Provide the [x, y] coordinate of the cell's center where the given text is located.  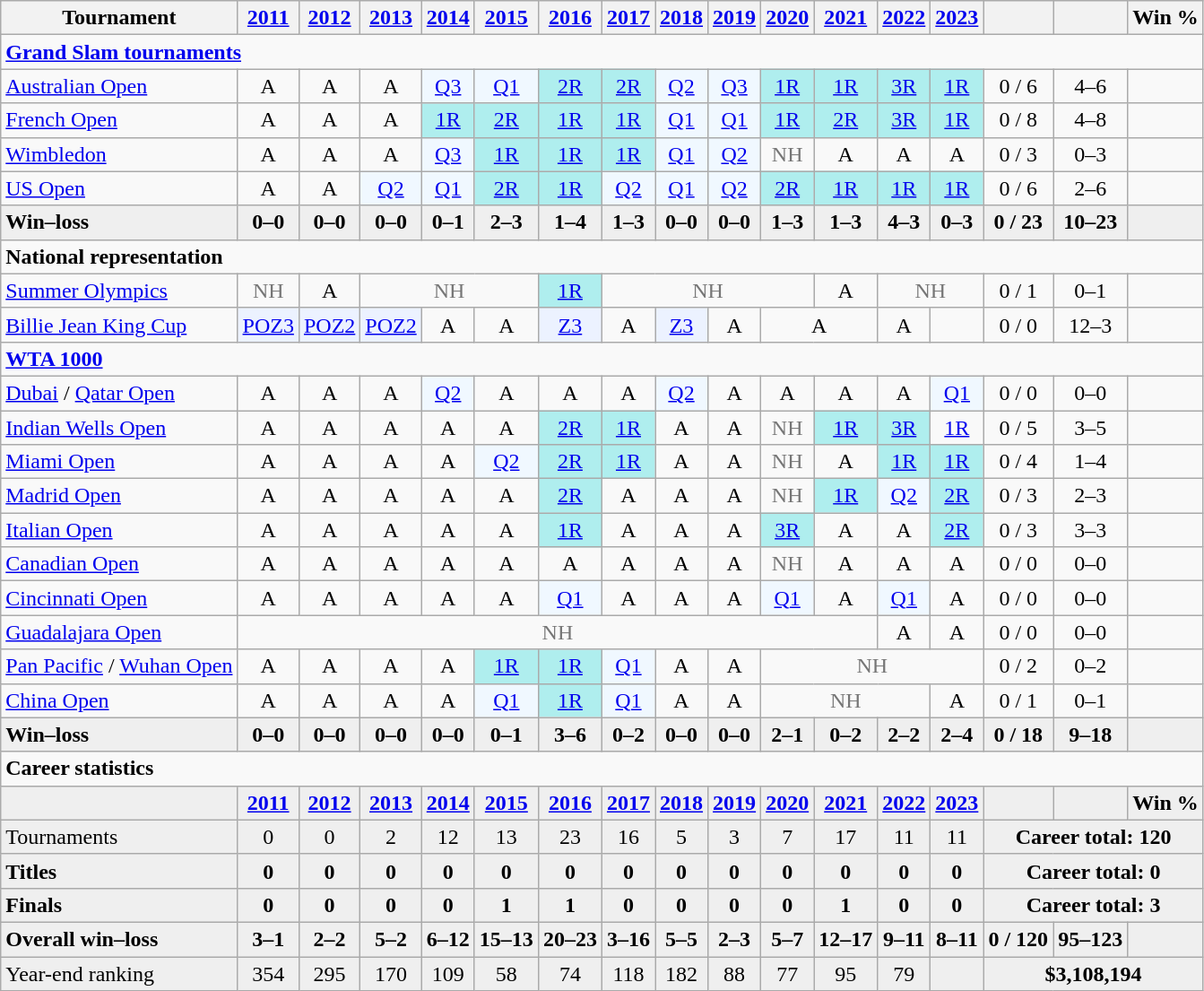
12 [448, 837]
Grand Slam tournaments [602, 52]
4–8 [1090, 120]
74 [570, 973]
5–2 [391, 939]
295 [329, 973]
3–3 [1090, 530]
Pan Pacific / Wuhan Open [119, 666]
3 [735, 837]
Career statistics [602, 769]
Summer Olympics [119, 291]
China Open [119, 700]
POZ3 [268, 325]
109 [448, 973]
Miami Open [119, 462]
0 / 23 [1018, 222]
Wimbledon [119, 154]
170 [391, 973]
6–12 [448, 939]
4–3 [904, 222]
Canadian Open [119, 564]
3–5 [1090, 428]
7 [787, 837]
Australian Open [119, 86]
Tournaments [119, 837]
National representation [602, 256]
WTA 1000 [602, 359]
3–16 [628, 939]
17 [846, 837]
2–6 [1090, 188]
12–3 [1090, 325]
Italian Open [119, 530]
9–18 [1090, 735]
20–23 [570, 939]
Career total: 3 [1094, 905]
2 [391, 837]
$3,108,194 [1094, 973]
5 [681, 837]
95–123 [1090, 939]
0 / 2 [1018, 666]
23 [570, 837]
3–6 [570, 735]
Career total: 0 [1094, 871]
Year-end ranking [119, 973]
16 [628, 837]
Finals [119, 905]
182 [681, 973]
0 / 4 [1018, 462]
13 [506, 837]
French Open [119, 120]
Guadalajara Open [119, 632]
US Open [119, 188]
12–17 [846, 939]
5–5 [681, 939]
Career total: 120 [1094, 837]
Cincinnati Open [119, 598]
8–11 [957, 939]
0 / 18 [1018, 735]
4–6 [1090, 86]
Madrid Open [119, 496]
Billie Jean King Cup [119, 325]
10–23 [1090, 222]
5–7 [787, 939]
77 [787, 973]
354 [268, 973]
79 [904, 973]
3–1 [268, 939]
0 / 120 [1018, 939]
Dubai / Qatar Open [119, 393]
Tournament [119, 18]
118 [628, 973]
95 [846, 973]
58 [506, 973]
Titles [119, 871]
15–13 [506, 939]
Overall win–loss [119, 939]
2–1 [787, 735]
2–4 [957, 735]
9–11 [904, 939]
0 / 5 [1018, 428]
0 / 8 [1018, 120]
Indian Wells Open [119, 428]
88 [735, 973]
